Identify which cell holds the provided text, then report its [x, y] central coordinate. 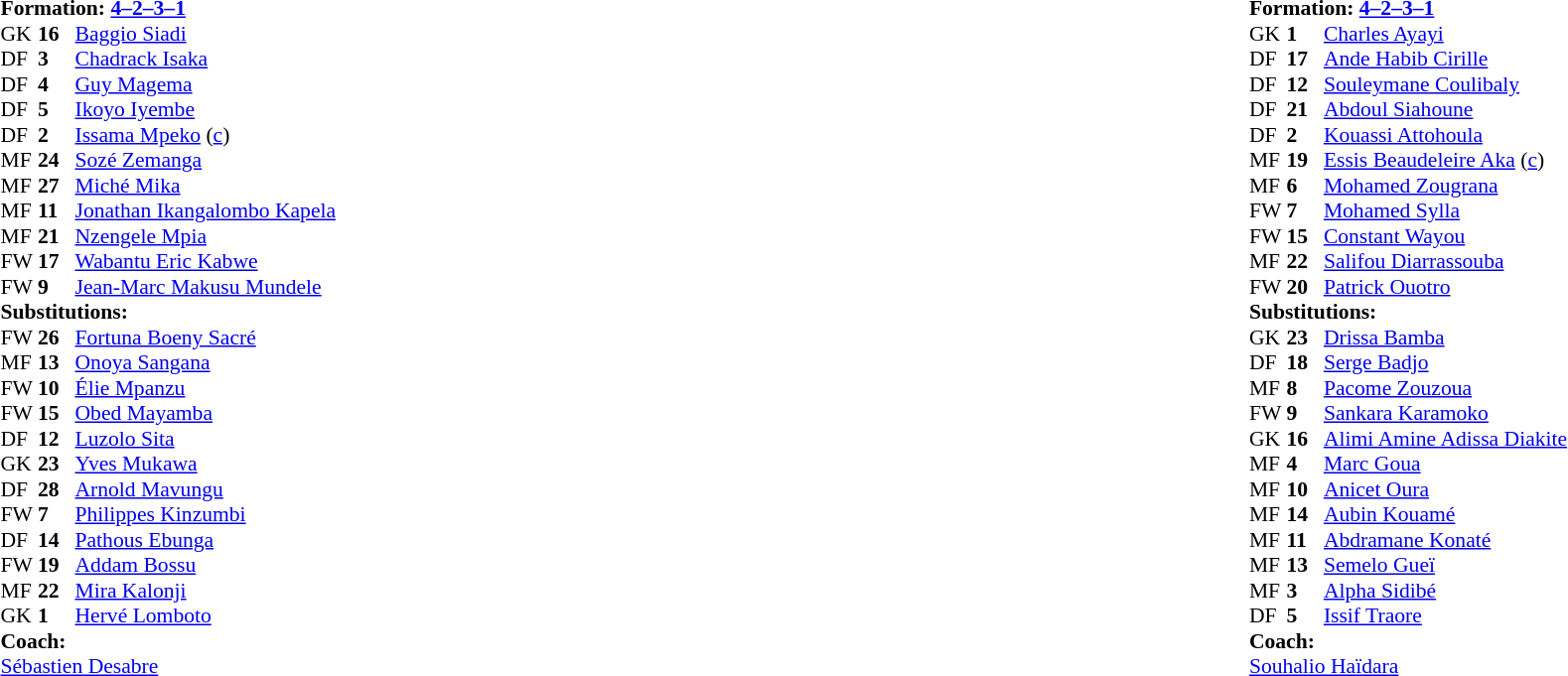
Ande Habib Cirille [1446, 59]
Mohamed Zougrana [1446, 186]
Sozé Zemanga [207, 160]
Alpha Sidibé [1446, 591]
8 [1305, 388]
Anicet Oura [1446, 489]
Issama Mpeko (c) [207, 135]
Baggio Siadi [207, 34]
Arnold Mavungu [207, 489]
Obed Mayamba [207, 414]
Salifou Diarrassouba [1446, 261]
Abdramane Konaté [1446, 540]
Mohamed Sylla [1446, 211]
6 [1305, 186]
Serge Badjo [1446, 362]
Hervé Lomboto [207, 616]
Onoya Sangana [207, 362]
Pathous Ebunga [207, 540]
Yves Mukawa [207, 464]
Marc Goua [1446, 464]
Philippes Kinzumbi [207, 515]
27 [57, 186]
Mira Kalonji [207, 591]
Jean-Marc Makusu Mundele [207, 287]
Drissa Bamba [1446, 338]
Aubin Kouamé [1446, 515]
28 [57, 489]
18 [1305, 362]
Miché Mika [207, 186]
Patrick Ouotro [1446, 287]
Constant Wayou [1446, 236]
Jonathan Ikangalombo Kapela [207, 211]
Guy Magema [207, 84]
24 [57, 160]
Souleymane Coulibaly [1446, 84]
Addam Bossu [207, 565]
Kouassi Attohoula [1446, 135]
Essis Beaudeleire Aka (c) [1446, 160]
Sankara Karamoko [1446, 414]
Nzengele Mpia [207, 236]
Semelo Gueï [1446, 565]
Chadrack Isaka [207, 59]
Issif Traore [1446, 616]
Ikoyo Iyembe [207, 110]
Wabantu Eric Kabwe [207, 261]
Élie Mpanzu [207, 388]
Pacome Zouzoua [1446, 388]
Fortuna Boeny Sacré [207, 338]
Charles Ayayi [1446, 34]
Luzolo Sita [207, 439]
Abdoul Siahoune [1446, 110]
Alimi Amine Adissa Diakite [1446, 439]
26 [57, 338]
20 [1305, 287]
